Return the (x, y) coordinate for the center point of the cell that contains the specified text.  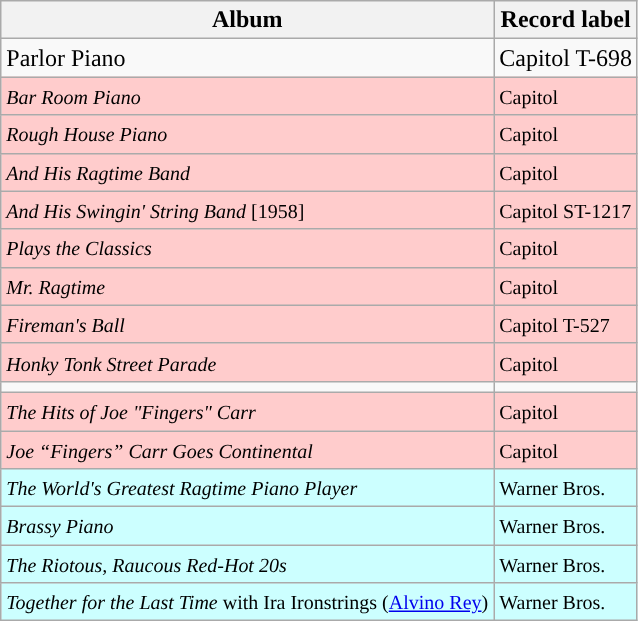
Together for the Last Time with Ira Ironstrings (Alvino Rey) (248, 602)
The Riotous, Raucous Red-Hot 20s (248, 564)
Bar Room Piano (248, 96)
Record label (566, 20)
The Hits of Joe "Fingers" Carr (248, 411)
Album (248, 20)
Plays the Classics (248, 248)
Capitol T-698 (566, 58)
Joe “Fingers” Carr Goes Continental (248, 449)
Rough House Piano (248, 134)
And His Ragtime Band (248, 172)
And His Swingin' String Band [1958] (248, 210)
The World's Greatest Ragtime Piano Player (248, 488)
Mr. Ragtime (248, 286)
Capitol ST-1217 (566, 210)
Fireman's Ball (248, 324)
Parlor Piano (248, 58)
Honky Tonk Street Parade (248, 362)
Capitol T-527 (566, 324)
Brassy Piano (248, 526)
